Detect which cell encompasses the target text, then output its [x, y] center coordinate. 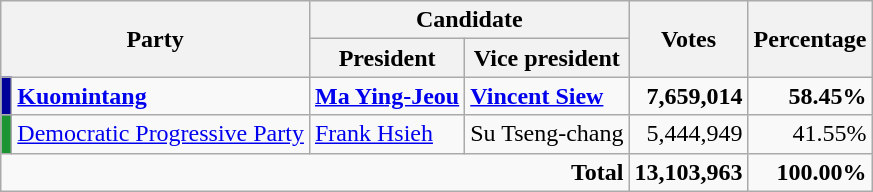
13,103,963 [688, 172]
Democratic Progressive Party [161, 134]
Candidate [469, 20]
58.45% [810, 96]
Percentage [810, 39]
Ma Ying-Jeou [386, 96]
Party [156, 39]
President [386, 58]
Vice president [547, 58]
100.00% [810, 172]
Vincent Siew [547, 96]
Frank Hsieh [386, 134]
Kuomintang [161, 96]
7,659,014 [688, 96]
Su Tseng-chang [547, 134]
Total [315, 172]
5,444,949 [688, 134]
41.55% [810, 134]
Votes [688, 39]
